Extract the [X, Y] coordinate from the center of the cell holding the provided text.  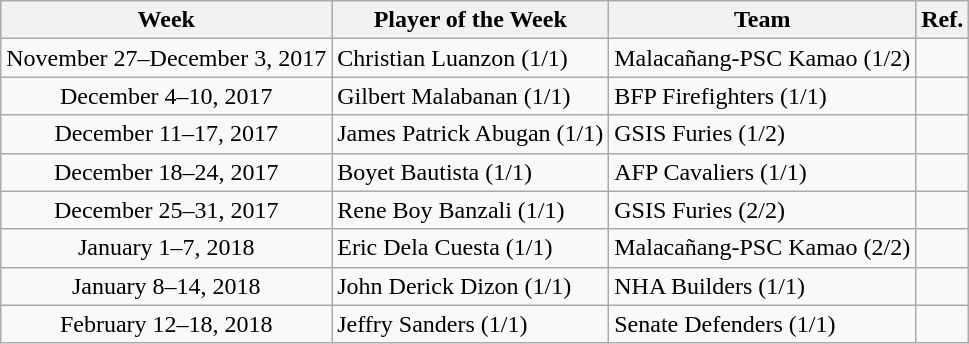
Ref. [942, 20]
December 25–31, 2017 [166, 210]
Senate Defenders (1/1) [762, 324]
January 1–7, 2018 [166, 248]
December 4–10, 2017 [166, 96]
February 12–18, 2018 [166, 324]
Jeffry Sanders (1/1) [470, 324]
December 11–17, 2017 [166, 134]
Player of the Week [470, 20]
Week [166, 20]
AFP Cavaliers (1/1) [762, 172]
James Patrick Abugan (1/1) [470, 134]
Boyet Bautista (1/1) [470, 172]
NHA Builders (1/1) [762, 286]
January 8–14, 2018 [166, 286]
Team [762, 20]
Malacañang-PSC Kamao (2/2) [762, 248]
John Derick Dizon (1/1) [470, 286]
Christian Luanzon (1/1) [470, 58]
Gilbert Malabanan (1/1) [470, 96]
GSIS Furies (2/2) [762, 210]
November 27–December 3, 2017 [166, 58]
Rene Boy Banzali (1/1) [470, 210]
GSIS Furies (1/2) [762, 134]
December 18–24, 2017 [166, 172]
Eric Dela Cuesta (1/1) [470, 248]
Malacañang-PSC Kamao (1/2) [762, 58]
BFP Firefighters (1/1) [762, 96]
